Return (X, Y) of the center of cell containing provided text 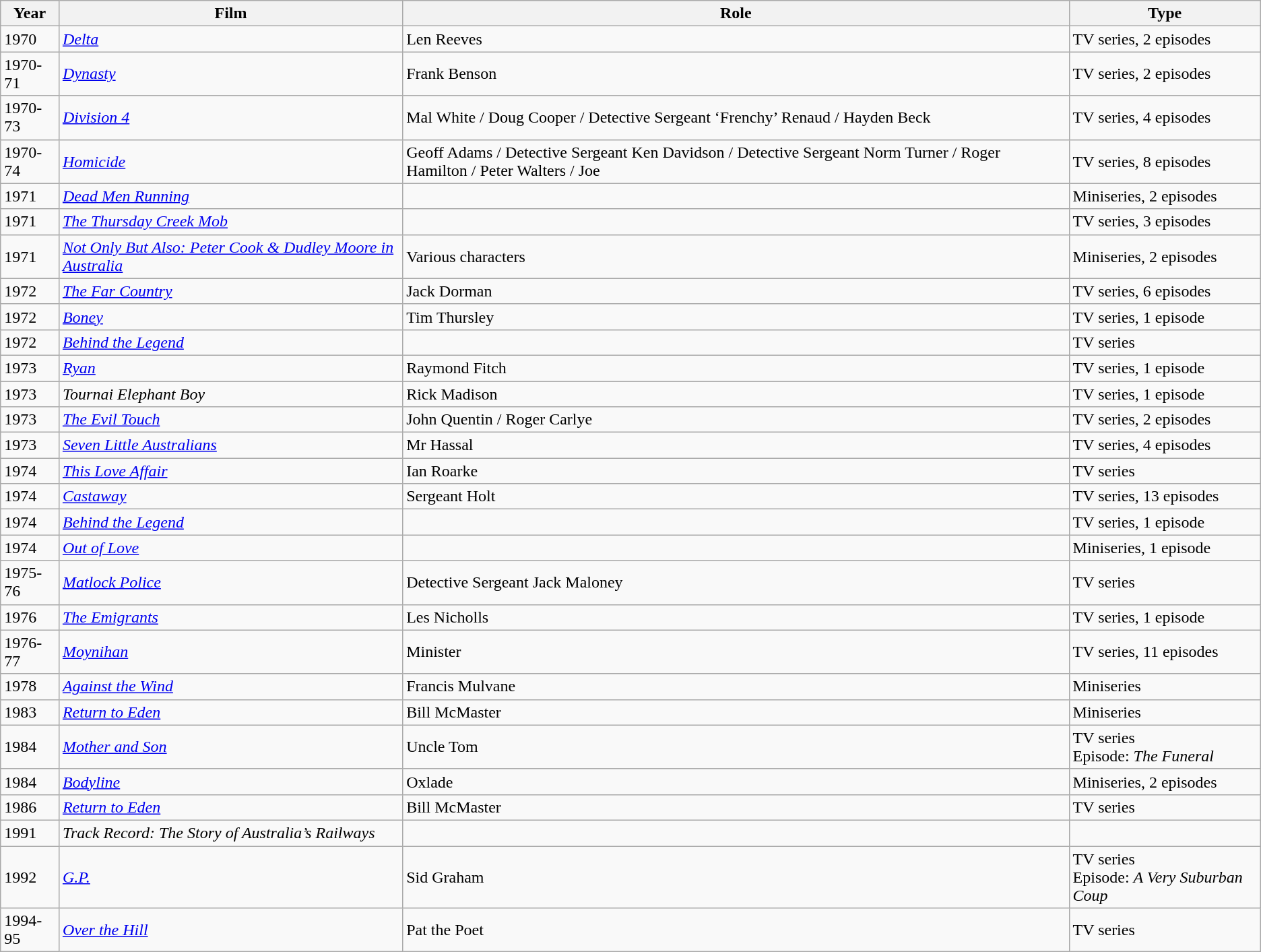
TV seriesEpisode: The Funeral (1165, 747)
Pat the Poet (736, 930)
The Evil Touch (230, 420)
The Emigrants (230, 617)
Bodyline (230, 782)
Sergeant Holt (736, 497)
This Love Affair (230, 471)
1970-74 (30, 162)
Over the Hill (230, 930)
Detective Sergeant Jack Maloney (736, 582)
1994-95 (30, 930)
1986 (30, 807)
1970-73 (30, 117)
Mother and Son (230, 747)
Boney (230, 317)
The Thursday Creek Mob (230, 222)
Out of Love (230, 548)
Type (1165, 13)
Tim Thursley (736, 317)
1978 (30, 687)
Against the Wind (230, 687)
Ian Roarke (736, 471)
Seven Little Australians (230, 445)
Homicide (230, 162)
Mr Hassal (736, 445)
1976-77 (30, 652)
G.P. (230, 877)
TV series, 11 episodes (1165, 652)
Dynasty (230, 74)
Castaway (230, 497)
Role (736, 13)
Frank Benson (736, 74)
Francis Mulvane (736, 687)
1970 (30, 39)
1991 (30, 833)
1983 (30, 712)
TV seriesEpisode: A Very Suburban Coup (1165, 877)
TV series, 6 episodes (1165, 291)
1976 (30, 617)
Delta (230, 39)
Matlock Police (230, 582)
Mal White / Doug Cooper / Detective Sergeant ‘Frenchy’ Renaud / Hayden Beck (736, 117)
Not Only But Also: Peter Cook & Dudley Moore in Australia (230, 256)
Dead Men Running (230, 196)
Geoff Adams / Detective Sergeant Ken Davidson / Detective Sergeant Norm Turner / Roger Hamilton / Peter Walters / Joe (736, 162)
Oxlade (736, 782)
Film (230, 13)
Raymond Fitch (736, 368)
TV series, 3 episodes (1165, 222)
TV series, 8 episodes (1165, 162)
TV series, 13 episodes (1165, 497)
Year (30, 13)
1992 (30, 877)
Les Nicholls (736, 617)
Miniseries, 1 episode (1165, 548)
Rick Madison (736, 394)
Track Record: The Story of Australia’s Railways (230, 833)
Various characters (736, 256)
John Quentin / Roger Carlye (736, 420)
Ryan (230, 368)
Uncle Tom (736, 747)
Moynihan (230, 652)
Sid Graham (736, 877)
Division 4 (230, 117)
1975-76 (30, 582)
Jack Dorman (736, 291)
The Far Country (230, 291)
1970-71 (30, 74)
Tournai Elephant Boy (230, 394)
Minister (736, 652)
Len Reeves (736, 39)
